Identify which cell holds the provided text, then report its [x, y] central coordinate. 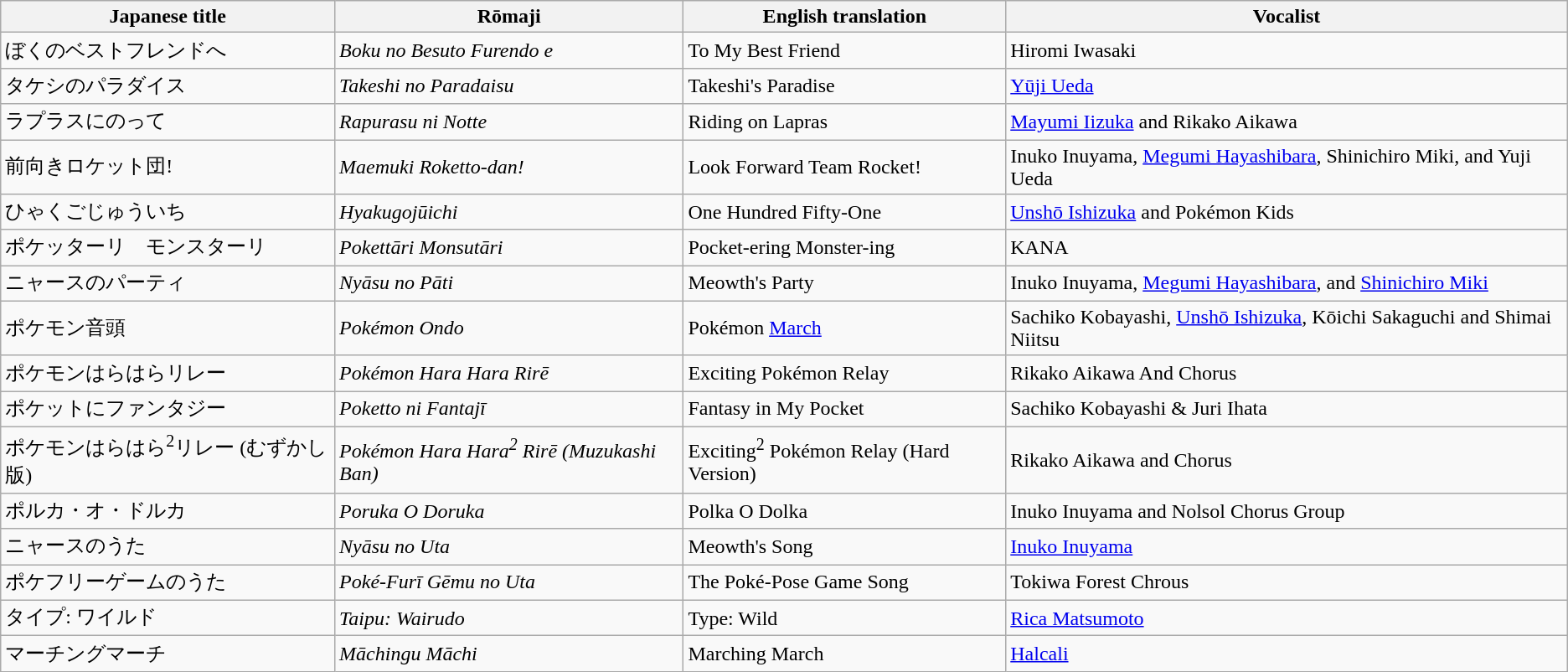
Inuko Inuyama [1287, 546]
Pokémon March [844, 328]
Unshō Ishizuka and Pokémon Kids [1287, 213]
Sachiko Kobayashi & Juri Ihata [1287, 409]
Takeshi no Paradaisu [509, 85]
Inuko Inuyama, Megumi Hayashibara, Shinichiro Miki, and Yuji Ueda [1287, 166]
ポケットにファンタジー [168, 409]
Fantasy in My Pocket [844, 409]
The Poké-Pose Game Song [844, 583]
Pocket-ering Monster-ing [844, 248]
Polka O Dolka [844, 511]
Yūji Ueda [1287, 85]
Nyāsu no Pāti [509, 283]
タケシのパラダイス [168, 85]
タイプ: ワイルド [168, 618]
Rōmaji [509, 17]
Inuko Inuyama, Megumi Hayashibara, and Shinichiro Miki [1287, 283]
Māchingu Māchi [509, 654]
Boku no Besuto Furendo e [509, 50]
Pokémon Hara Hara2 Rirē (Muzukashi Ban) [509, 459]
Nyāsu no Uta [509, 546]
ポケフリーゲームのうた [168, 583]
ニャースのパーティ [168, 283]
Meowth's Song [844, 546]
English translation [844, 17]
Japanese title [168, 17]
Pokettāri Monsutāri [509, 248]
Takeshi's Paradise [844, 85]
Inuko Inuyama and Nolsol Chorus Group [1287, 511]
Poruka O Doruka [509, 511]
ラプラスにのって [168, 122]
Pokémon Hara Hara Rirē [509, 374]
ぼくのベストフレンドへ [168, 50]
ニャースのうた [168, 546]
Tokiwa Forest Chrous [1287, 583]
Riding on Lapras [844, 122]
Vocalist [1287, 17]
ポケモンはらはらリレー [168, 374]
Rikako Aikawa and Chorus [1287, 459]
Meowth's Party [844, 283]
ポルカ・オ・ドルカ [168, 511]
Rapurasu ni Notte [509, 122]
Rica Matsumoto [1287, 618]
One Hundred Fifty-One [844, 213]
Sachiko Kobayashi, Unshō Ishizuka, Kōichi Sakaguchi and Shimai Niitsu [1287, 328]
ひゃくごじゅういち [168, 213]
Exciting Pokémon Relay [844, 374]
Hiromi Iwasaki [1287, 50]
To My Best Friend [844, 50]
Mayumi Iizuka and Rikako Aikawa [1287, 122]
Taipu: Wairudo [509, 618]
Poketto ni Fantajī [509, 409]
ポケモン音頭 [168, 328]
Halcali [1287, 654]
Maemuki Roketto-dan! [509, 166]
Marching March [844, 654]
前向きロケット団! [168, 166]
Type: Wild [844, 618]
Pokémon Ondo [509, 328]
KANA [1287, 248]
マーチングマーチ [168, 654]
Look Forward Team Rocket! [844, 166]
Exciting2 Pokémon Relay (Hard Version) [844, 459]
ポケッターリ モンスターリ [168, 248]
ポケモンはらはら2リレー (むずかし版) [168, 459]
Hyakugojūichi [509, 213]
Poké-Furī Gēmu no Uta [509, 583]
Rikako Aikawa And Chorus [1287, 374]
